Identify which cell holds the provided text, then report its (X, Y) central coordinate. 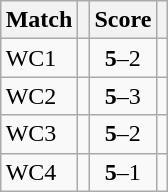
WC2 (39, 96)
5–1 (123, 172)
Match (39, 20)
WC4 (39, 172)
WC1 (39, 58)
5–3 (123, 96)
Score (123, 20)
WC3 (39, 134)
